Extract the [X, Y] coordinate from the center of the cell holding the provided text.  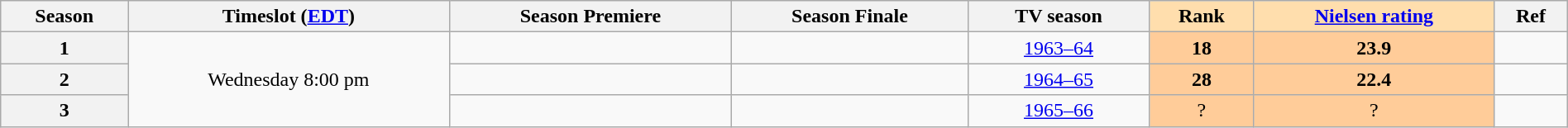
28 [1202, 79]
TV season [1059, 17]
22.4 [1374, 79]
Season [65, 17]
Ref [1532, 17]
Season Premiere [590, 17]
1965–66 [1059, 111]
Wednesday 8:00 pm [289, 79]
Season Finale [850, 17]
1964–65 [1059, 79]
2 [65, 79]
3 [65, 111]
Nielsen rating [1374, 17]
Timeslot (EDT) [289, 17]
Rank [1202, 17]
1 [65, 48]
1963–64 [1059, 48]
18 [1202, 48]
23.9 [1374, 48]
